Return (X, Y) of the center of cell containing provided text 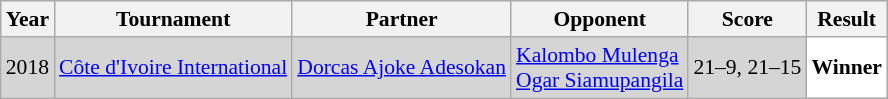
Côte d'Ivoire International (173, 68)
Partner (402, 19)
Winner (846, 68)
Dorcas Ajoke Adesokan (402, 68)
Tournament (173, 19)
21–9, 21–15 (747, 68)
Score (747, 19)
2018 (28, 68)
Kalombo Mulenga Ogar Siamupangila (600, 68)
Result (846, 19)
Opponent (600, 19)
Year (28, 19)
